Identify which cell holds the provided text, then report its [X, Y] central coordinate. 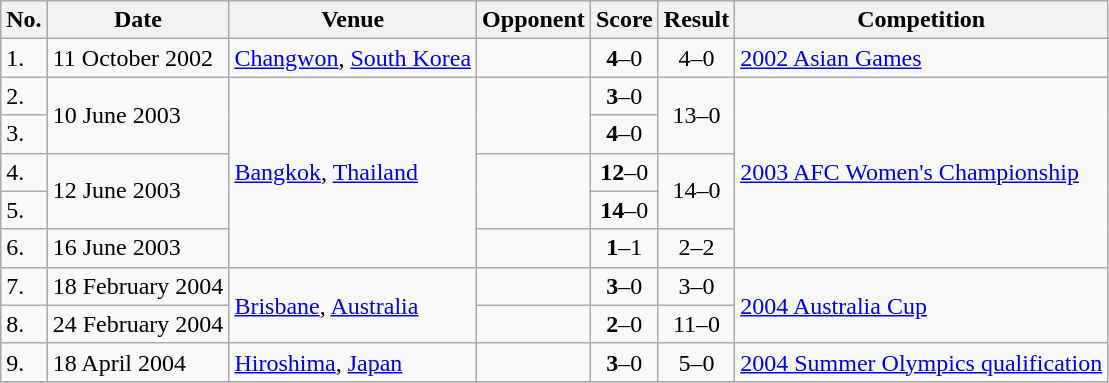
Hiroshima, Japan [353, 362]
Bangkok, Thailand [353, 172]
18 April 2004 [138, 362]
2004 Australia Cup [922, 305]
12 June 2003 [138, 191]
Score [624, 20]
2004 Summer Olympics qualification [922, 362]
1–1 [624, 248]
No. [24, 20]
Changwon, South Korea [353, 58]
9. [24, 362]
Venue [353, 20]
Opponent [534, 20]
7. [24, 286]
12–0 [624, 172]
Brisbane, Australia [353, 305]
2–2 [696, 248]
8. [24, 324]
Competition [922, 20]
Result [696, 20]
24 February 2004 [138, 324]
5–0 [696, 362]
18 February 2004 [138, 286]
11 October 2002 [138, 58]
2002 Asian Games [922, 58]
5. [24, 210]
11–0 [696, 324]
4. [24, 172]
2. [24, 96]
6. [24, 248]
Date [138, 20]
2003 AFC Women's Championship [922, 172]
16 June 2003 [138, 248]
2–0 [624, 324]
3. [24, 134]
1. [24, 58]
13–0 [696, 115]
10 June 2003 [138, 115]
